Return the (x, y) coordinate for the center point of the cell that contains the specified text.  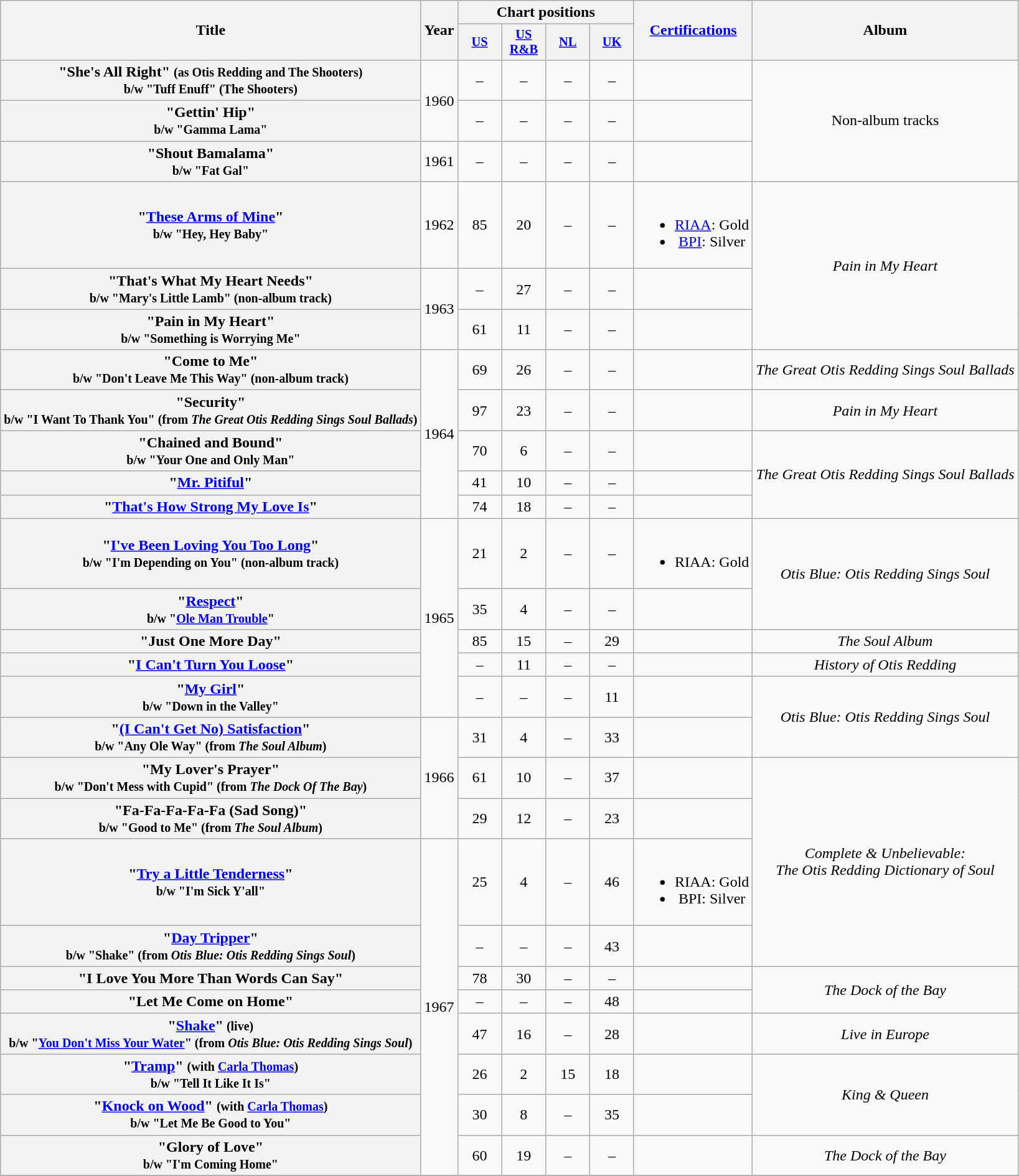
1964 (439, 434)
70 (479, 450)
"Pain in My Heart"b/w "Something is Worrying Me" (210, 330)
60 (479, 1155)
16 (524, 1034)
"(I Can't Get No) Satisfaction"b/w "Any Ole Way" (from The Soul Album) (210, 737)
King & Queen (885, 1094)
8 (524, 1115)
NL (568, 42)
27 (524, 289)
"Let Me Come on Home" (210, 1002)
"Mr. Pitiful" (210, 483)
Complete & Unbelievable:The Otis Redding Dictionary of Soul (885, 862)
78 (479, 978)
USR&B (524, 42)
46 (613, 882)
Title (210, 30)
25 (479, 882)
43 (613, 946)
"Shake" (live) b/w "You Don't Miss Your Water" (from Otis Blue: Otis Redding Sings Soul) (210, 1034)
48 (613, 1002)
US (479, 42)
"Knock on Wood" (with Carla Thomas)b/w "Let Me Be Good to You" (210, 1115)
"That's How Strong My Love Is" (210, 506)
1963 (439, 309)
97 (479, 411)
69 (479, 370)
"That's What My Heart Needs"b/w "Mary's Little Lamb" (non-album track) (210, 289)
20 (524, 225)
RIAA: Gold (693, 554)
"Respect"b/w "Ole Man Trouble" (210, 609)
6 (524, 450)
1960 (439, 100)
74 (479, 506)
"My Lover's Prayer"b/w "Don't Mess with Cupid" (from The Dock Of The Bay) (210, 778)
"These Arms of Mine"b/w "Hey, Hey Baby" (210, 225)
1965 (439, 617)
The Soul Album (885, 641)
28 (613, 1034)
"I Can't Turn You Loose" (210, 665)
"I Love You More Than Words Can Say" (210, 978)
47 (479, 1034)
"My Girl"b/w "Down in the Valley" (210, 697)
12 (524, 819)
Live in Europe (885, 1034)
"Day Tripper"b/w "Shake" (from Otis Blue: Otis Redding Sings Soul) (210, 946)
History of Otis Redding (885, 665)
41 (479, 483)
31 (479, 737)
1966 (439, 778)
"Tramp" (with Carla Thomas)b/w "Tell It Like It Is" (210, 1074)
"Fa-Fa-Fa-Fa-Fa (Sad Song)"b/w "Good to Me" (from The Soul Album) (210, 819)
"Glory of Love"b/w "I'm Coming Home" (210, 1155)
1961 (439, 162)
19 (524, 1155)
"Gettin' Hip"b/w "Gamma Lama" (210, 121)
37 (613, 778)
1967 (439, 1007)
"Just One More Day" (210, 641)
"I've Been Loving You Too Long"b/w "I'm Depending on You" (non-album track) (210, 554)
Chart positions (545, 12)
Album (885, 30)
Non-album tracks (885, 121)
33 (613, 737)
"Shout Bamalama"b/w "Fat Gal" (210, 162)
"Security"b/w "I Want To Thank You" (from The Great Otis Redding Sings Soul Ballads) (210, 411)
21 (479, 554)
"Come to Me"b/w "Don't Leave Me This Way" (non-album track) (210, 370)
UK (613, 42)
1962 (439, 225)
Certifications (693, 30)
"She's All Right" (as Otis Redding and The Shooters)b/w "Tuff Enuff" (The Shooters) (210, 80)
Year (439, 30)
"Chained and Bound"b/w "Your One and Only Man" (210, 450)
"Try a Little Tenderness"b/w "I'm Sick Y'all" (210, 882)
